From the cell containing the given text, extract its center point as [X, Y] coordinate. 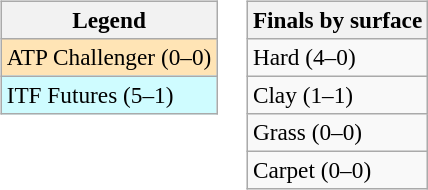
Carpet (0–0) [337, 171]
Grass (0–0) [337, 133]
ITF Futures (5–1) [108, 95]
ATP Challenger (0–0) [108, 57]
Legend [108, 20]
Hard (4–0) [337, 57]
Finals by surface [337, 20]
Clay (1–1) [337, 95]
